Output the (x, y) coordinate of the center of the cell containing the given text.  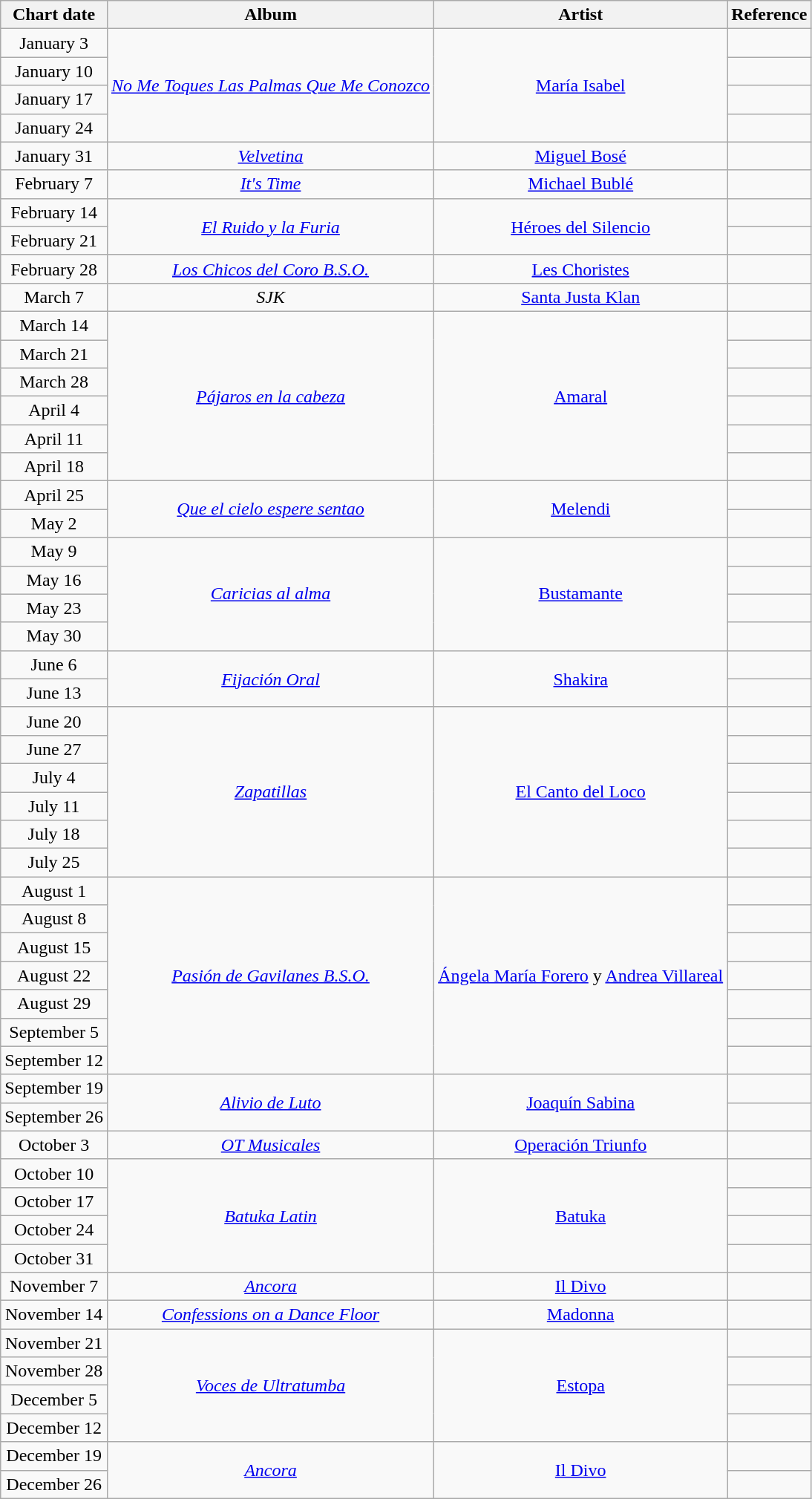
August 15 (54, 947)
April 4 (54, 411)
Reference (769, 15)
October 17 (54, 1201)
It's Time (270, 184)
Caricias al alma (270, 594)
August 29 (54, 1004)
Shakira (580, 679)
El Ruido y la Furia (270, 226)
May 30 (54, 636)
September 12 (54, 1060)
January 31 (54, 156)
July 11 (54, 806)
August 22 (54, 976)
Santa Justa Klan (580, 297)
SJK (270, 297)
Melendi (580, 509)
Bustamante (580, 594)
July 25 (54, 863)
Amaral (580, 396)
Pájaros en la cabeza (270, 396)
No Me Toques Las Palmas Que Me Conozco (270, 85)
July 4 (54, 777)
María Isabel (580, 85)
January 10 (54, 71)
Zapatillas (270, 791)
Les Choristes (580, 269)
June 13 (54, 693)
May 9 (54, 552)
October 31 (54, 1258)
April 11 (54, 439)
November 14 (54, 1315)
March 21 (54, 354)
May 16 (54, 580)
December 5 (54, 1400)
May 2 (54, 523)
El Canto del Loco (580, 791)
May 23 (54, 608)
January 17 (54, 99)
December 26 (54, 1484)
Que el cielo espere sentao (270, 509)
December 12 (54, 1428)
Voces de Ultratumba (270, 1385)
November 7 (54, 1287)
Artist (580, 15)
Ángela María Forero y Andrea Villareal (580, 976)
November 28 (54, 1371)
October 24 (54, 1229)
Batuka (580, 1215)
March 28 (54, 382)
Chart date (54, 15)
June 27 (54, 749)
April 18 (54, 467)
June 6 (54, 664)
Confessions on a Dance Floor (270, 1315)
Miguel Bosé (580, 156)
September 26 (54, 1117)
Album (270, 15)
Fijación Oral (270, 679)
August 8 (54, 919)
September 5 (54, 1032)
Héroes del Silencio (580, 226)
Michael Bublé (580, 184)
Velvetina (270, 156)
February 7 (54, 184)
March 14 (54, 325)
June 20 (54, 721)
Pasión de Gavilanes B.S.O. (270, 976)
Estopa (580, 1385)
February 28 (54, 269)
Batuka Latin (270, 1215)
March 7 (54, 297)
July 18 (54, 835)
Operación Triunfo (580, 1145)
Joaquín Sabina (580, 1103)
April 25 (54, 495)
OT Musicales (270, 1145)
October 10 (54, 1173)
Alivio de Luto (270, 1103)
December 19 (54, 1456)
Madonna (580, 1315)
Los Chicos del Coro B.S.O. (270, 269)
September 19 (54, 1088)
January 24 (54, 128)
November 21 (54, 1343)
August 1 (54, 891)
February 14 (54, 212)
October 3 (54, 1145)
January 3 (54, 43)
February 21 (54, 241)
